Detect which cell encompasses the target text, then output its [X, Y] center coordinate. 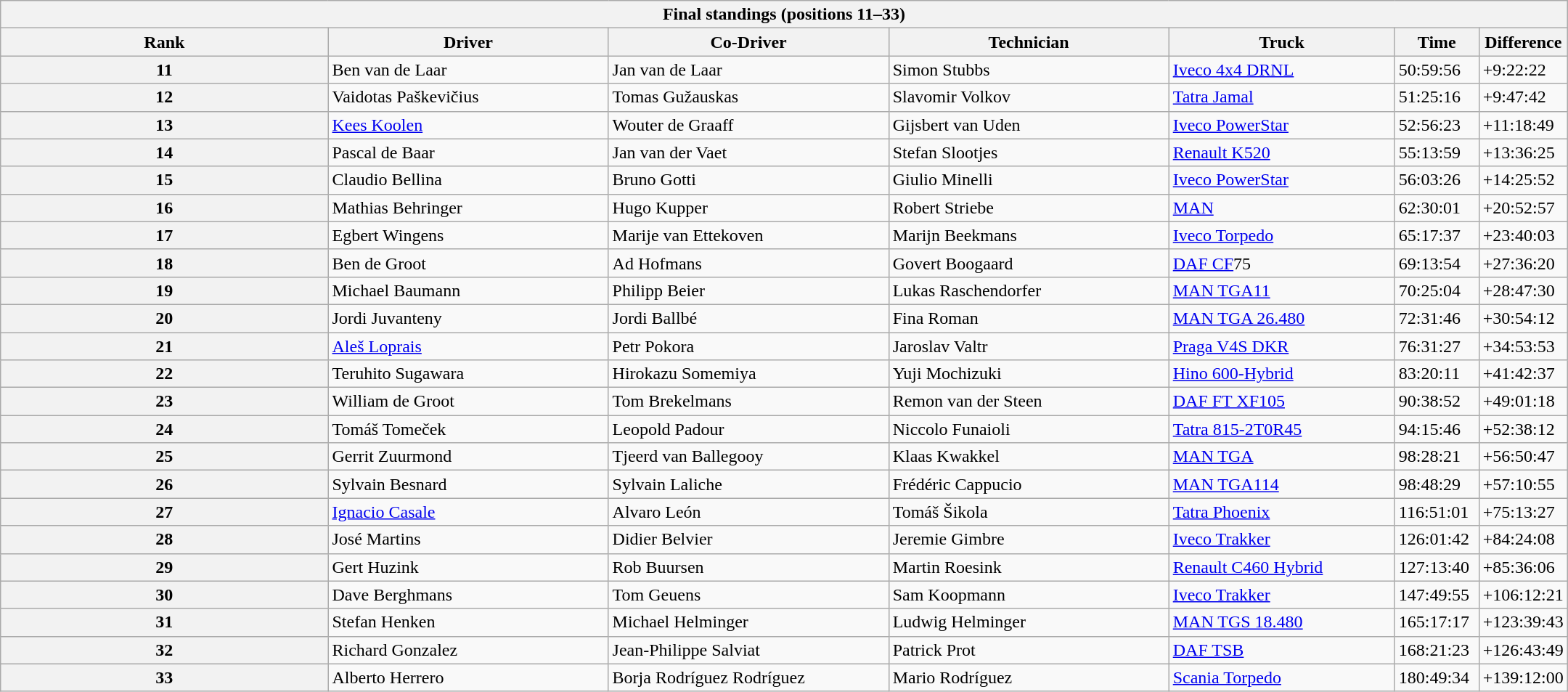
+139:12:00 [1523, 677]
+13:36:25 [1523, 152]
Egbert Wingens [468, 235]
94:15:46 [1437, 429]
Technician [1029, 42]
Borja Rodríguez Rodríguez [748, 677]
+11:18:49 [1523, 125]
Rob Buursen [748, 567]
Kees Koolen [468, 125]
DAF FT XF105 [1282, 402]
MAN TGS 18.480 [1282, 622]
76:31:27 [1437, 346]
Gert Huzink [468, 567]
Ad Hofmans [748, 263]
Vaidotas Paškevičius [468, 97]
Jean-Philippe Salviat [748, 650]
28 [164, 540]
69:13:54 [1437, 263]
Teruhito Sugawara [468, 374]
83:20:11 [1437, 374]
Giulio Minelli [1029, 180]
Wouter de Graaff [748, 125]
+85:36:06 [1523, 567]
DAF CF75 [1282, 263]
+56:50:47 [1523, 457]
Claudio Bellina [468, 180]
Hirokazu Somemiya [748, 374]
MAN [1282, 208]
12 [164, 97]
147:49:55 [1437, 595]
+106:12:21 [1523, 595]
32 [164, 650]
Leopold Padour [748, 429]
Martin Roesink [1029, 567]
Sylvain Laliche [748, 484]
Ludwig Helminger [1029, 622]
Lukas Raschendorfer [1029, 290]
Richard Gonzalez [468, 650]
Slavomir Volkov [1029, 97]
+23:40:03 [1523, 235]
Tom Geuens [748, 595]
Tomáš Tomeček [468, 429]
98:48:29 [1437, 484]
Time [1437, 42]
Iveco Torpedo [1282, 235]
Ben de Groot [468, 263]
+52:38:12 [1523, 429]
56:03:26 [1437, 180]
Stefan Henken [468, 622]
Govert Boogaard [1029, 263]
+9:22:22 [1523, 70]
+27:36:20 [1523, 263]
Jeremie Gimbre [1029, 540]
Pascal de Baar [468, 152]
127:13:40 [1437, 567]
MAN TGA11 [1282, 290]
65:17:37 [1437, 235]
Alvaro León [748, 512]
20 [164, 318]
+84:24:08 [1523, 540]
Didier Belvier [748, 540]
Philipp Beier [748, 290]
126:01:42 [1437, 540]
50:59:56 [1437, 70]
13 [164, 125]
62:30:01 [1437, 208]
51:25:16 [1437, 97]
Sam Koopmann [1029, 595]
+20:52:57 [1523, 208]
52:56:23 [1437, 125]
Ignacio Casale [468, 512]
30 [164, 595]
Sylvain Besnard [468, 484]
33 [164, 677]
Marije van Ettekoven [748, 235]
165:17:17 [1437, 622]
+126:43:49 [1523, 650]
Mathias Behringer [468, 208]
70:25:04 [1437, 290]
+123:39:43 [1523, 622]
Truck [1282, 42]
Simon Stubbs [1029, 70]
17 [164, 235]
25 [164, 457]
Aleš Loprais [468, 346]
Dave Berghmans [468, 595]
+34:53:53 [1523, 346]
72:31:46 [1437, 318]
Driver [468, 42]
Tom Brekelmans [748, 402]
Co-Driver [748, 42]
Frédéric Cappucio [1029, 484]
Bruno Gotti [748, 180]
Jordi Juvanteny [468, 318]
116:51:01 [1437, 512]
Remon van der Steen [1029, 402]
Tatra 815-2T0R45 [1282, 429]
14 [164, 152]
Ben van de Laar [468, 70]
José Martins [468, 540]
Michael Baumann [468, 290]
29 [164, 567]
+30:54:12 [1523, 318]
11 [164, 70]
William de Groot [468, 402]
Tatra Jamal [1282, 97]
Rank [164, 42]
168:21:23 [1437, 650]
90:38:52 [1437, 402]
Final standings (positions 11–33) [784, 15]
23 [164, 402]
+41:42:37 [1523, 374]
Marijn Beekmans [1029, 235]
Yuji Mochizuki [1029, 374]
19 [164, 290]
+75:13:27 [1523, 512]
98:28:21 [1437, 457]
31 [164, 622]
Mario Rodríguez [1029, 677]
18 [164, 263]
MAN TGA114 [1282, 484]
Patrick Prot [1029, 650]
Tomáš Šikola [1029, 512]
Praga V4S DKR [1282, 346]
Petr Pokora [748, 346]
Alberto Herrero [468, 677]
180:49:34 [1437, 677]
Renault C460 Hybrid [1282, 567]
Hugo Kupper [748, 208]
Scania Torpedo [1282, 677]
21 [164, 346]
Fina Roman [1029, 318]
MAN TGA [1282, 457]
26 [164, 484]
15 [164, 180]
Renault K520 [1282, 152]
Klaas Kwakkel [1029, 457]
Difference [1523, 42]
Tjeerd van Ballegooy [748, 457]
+49:01:18 [1523, 402]
MAN TGA 26.480 [1282, 318]
22 [164, 374]
DAF TSB [1282, 650]
+28:47:30 [1523, 290]
24 [164, 429]
Tatra Phoenix [1282, 512]
Michael Helminger [748, 622]
Gijsbert van Uden [1029, 125]
Iveco 4x4 DRNL [1282, 70]
Jaroslav Valtr [1029, 346]
+14:25:52 [1523, 180]
Hino 600-Hybrid [1282, 374]
Jan van de Laar [748, 70]
+57:10:55 [1523, 484]
55:13:59 [1437, 152]
Stefan Slootjes [1029, 152]
Niccolo Funaioli [1029, 429]
Jan van der Vaet [748, 152]
Robert Striebe [1029, 208]
16 [164, 208]
Jordi Ballbé [748, 318]
27 [164, 512]
+9:47:42 [1523, 97]
Gerrit Zuurmond [468, 457]
Tomas Gužauskas [748, 97]
